Extract the [x, y] coordinate from the center of the cell holding the provided text.  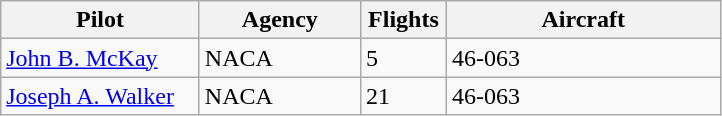
Joseph A. Walker [100, 96]
5 [403, 58]
Pilot [100, 20]
21 [403, 96]
Aircraft [583, 20]
Flights [403, 20]
Agency [280, 20]
John B. McKay [100, 58]
